Detect which cell encompasses the target text, then output its (X, Y) center coordinate. 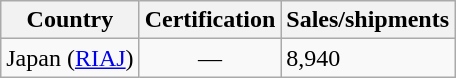
8,940 (368, 58)
Certification (210, 20)
Japan (RIAJ) (70, 58)
— (210, 58)
Country (70, 20)
Sales/shipments (368, 20)
